Search for the cell housing the specified text and yield its [X, Y] center coordinate. 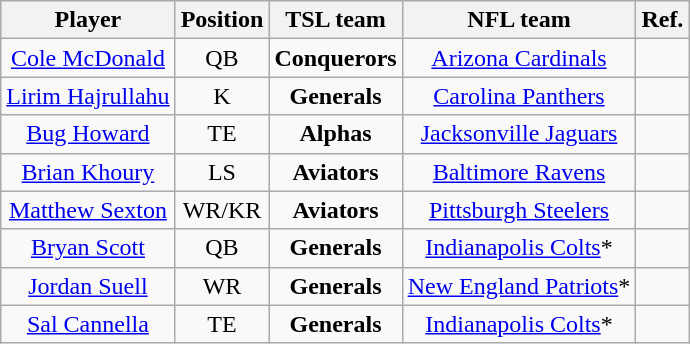
Arizona Cardinals [519, 58]
TSL team [336, 20]
WR [222, 286]
Brian Khoury [88, 172]
Position [222, 20]
Matthew Sexton [88, 210]
WR/KR [222, 210]
Alphas [336, 134]
NFL team [519, 20]
LS [222, 172]
Lirim Hajrullahu [88, 96]
Bryan Scott [88, 248]
Player [88, 20]
Sal Cannella [88, 324]
Baltimore Ravens [519, 172]
Jacksonville Jaguars [519, 134]
Bug Howard [88, 134]
K [222, 96]
Ref. [662, 20]
Cole McDonald [88, 58]
Conquerors [336, 58]
Carolina Panthers [519, 96]
Pittsburgh Steelers [519, 210]
Jordan Suell [88, 286]
New England Patriots* [519, 286]
